Identify which cell holds the provided text, then report its [X, Y] central coordinate. 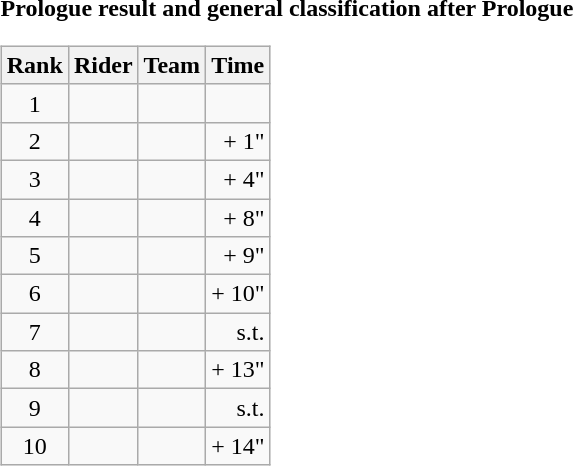
Rider [103, 65]
7 [34, 332]
+ 8" [238, 217]
+ 9" [238, 256]
Rank [34, 65]
Team [172, 65]
5 [34, 256]
+ 1" [238, 141]
+ 13" [238, 370]
1 [34, 103]
4 [34, 217]
+ 14" [238, 446]
Time [238, 65]
10 [34, 446]
8 [34, 370]
+ 4" [238, 179]
2 [34, 141]
9 [34, 408]
+ 10" [238, 294]
6 [34, 294]
3 [34, 179]
